Capture the cell that displays the provided text and extract its [X, Y] central coordinate. 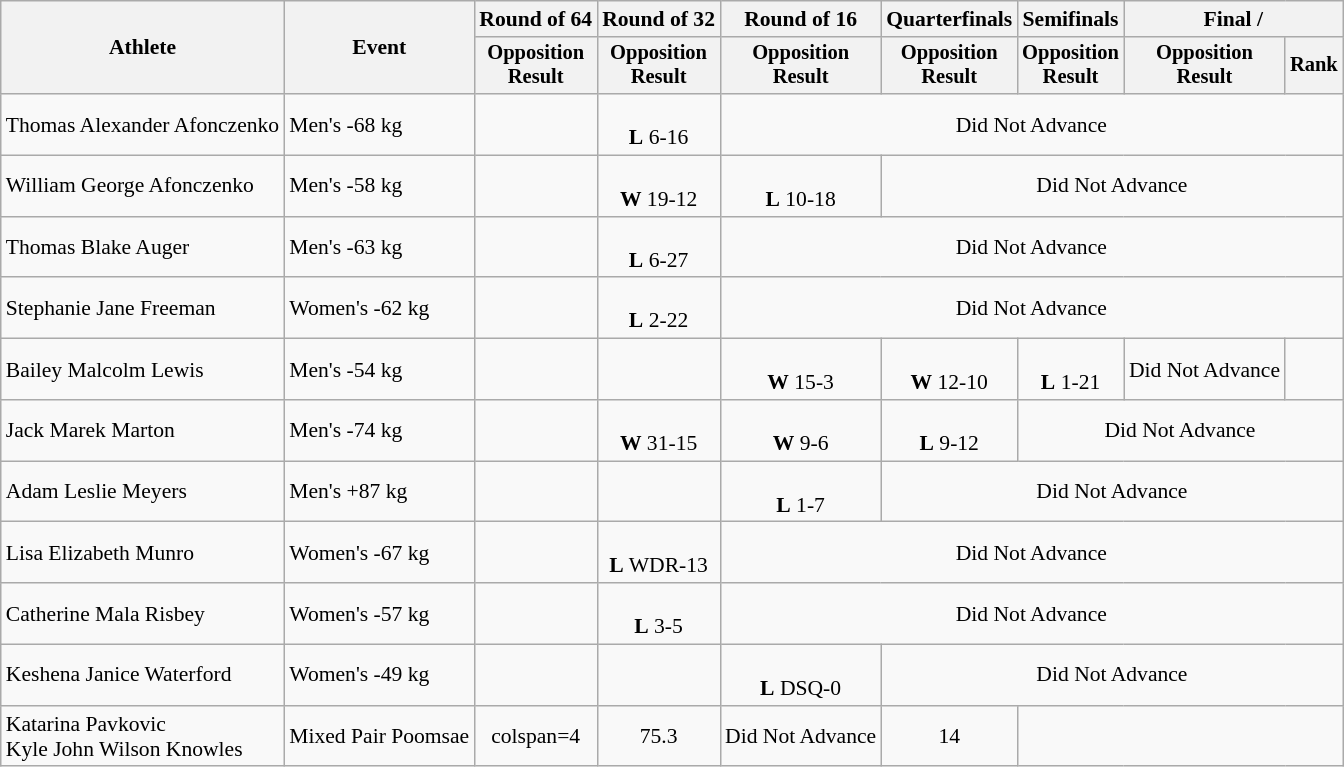
Semifinals [1070, 19]
W 19-12 [658, 186]
L 10-18 [800, 186]
Quarterfinals [949, 19]
L WDR-13 [658, 552]
Event [379, 48]
Men's -63 kg [379, 248]
L 1-7 [800, 492]
Stephanie Jane Freeman [142, 308]
colspan=4 [536, 736]
W 15-3 [800, 370]
L 9-12 [949, 430]
Final / [1234, 19]
Men's -58 kg [379, 186]
Men's -74 kg [379, 430]
Round of 32 [658, 19]
L 2-22 [658, 308]
W 9-6 [800, 430]
75.3 [658, 736]
Lisa Elizabeth Munro [142, 552]
L 6-16 [658, 124]
L 3-5 [658, 614]
Thomas Blake Auger [142, 248]
Keshena Janice Waterford [142, 676]
Jack Marek Marton [142, 430]
Rank [1314, 66]
Thomas Alexander Afonczenko [142, 124]
Men's -54 kg [379, 370]
Women's -67 kg [379, 552]
W 12-10 [949, 370]
Mixed Pair Poomsae [379, 736]
Men's +87 kg [379, 492]
Catherine Mala Risbey [142, 614]
Katarina PavkovicKyle John Wilson Knowles [142, 736]
Women's -57 kg [379, 614]
Bailey Malcolm Lewis [142, 370]
Round of 64 [536, 19]
Men's -68 kg [379, 124]
Adam Leslie Meyers [142, 492]
L 1-21 [1070, 370]
L 6-27 [658, 248]
Athlete [142, 48]
Round of 16 [800, 19]
William George Afonczenko [142, 186]
W 31-15 [658, 430]
L DSQ-0 [800, 676]
14 [949, 736]
Women's -62 kg [379, 308]
Women's -49 kg [379, 676]
